Identify which cell holds the provided text, then report its [x, y] central coordinate. 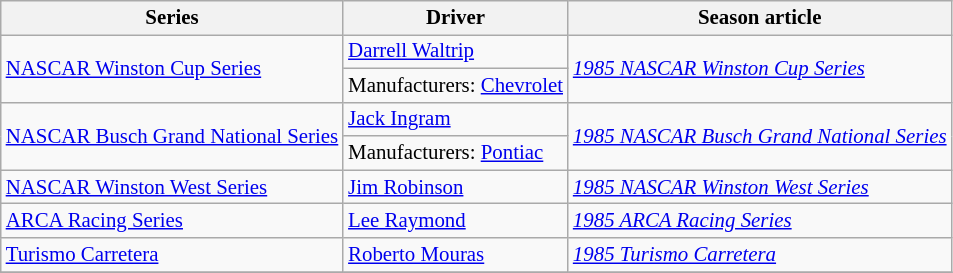
Lee Raymond [456, 221]
NASCAR Winston West Series [172, 187]
Darrell Waltrip [456, 51]
Roberto Mouras [456, 255]
1985 NASCAR Busch Grand National Series [760, 136]
NASCAR Busch Grand National Series [172, 136]
Turismo Carretera [172, 255]
ARCA Racing Series [172, 221]
1985 NASCAR Winston Cup Series [760, 68]
NASCAR Winston Cup Series [172, 68]
Season article [760, 18]
1985 NASCAR Winston West Series [760, 187]
Driver [456, 18]
Jim Robinson [456, 187]
Series [172, 18]
Jack Ingram [456, 119]
1985 Turismo Carretera [760, 255]
Manufacturers: Pontiac [456, 153]
1985 ARCA Racing Series [760, 221]
Manufacturers: Chevrolet [456, 85]
